Output the [X, Y] coordinate of the center of the cell containing the given text.  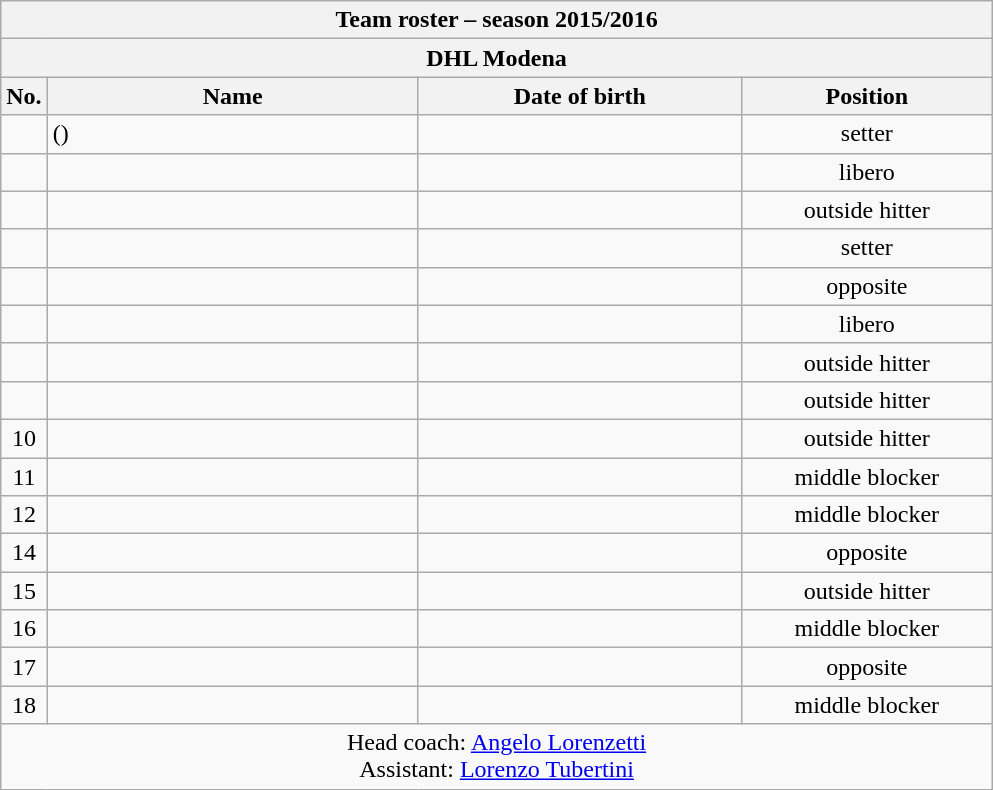
No. [24, 96]
Name [232, 96]
15 [24, 591]
Date of birth [580, 96]
Position [866, 96]
18 [24, 705]
16 [24, 629]
12 [24, 515]
Head coach: Angelo LorenzettiAssistant: Lorenzo Tubertini [497, 756]
DHL Modena [497, 58]
() [232, 134]
14 [24, 553]
17 [24, 667]
Team roster – season 2015/2016 [497, 20]
11 [24, 477]
10 [24, 438]
